Locate the cell with the specified text and output its [X, Y] center coordinate. 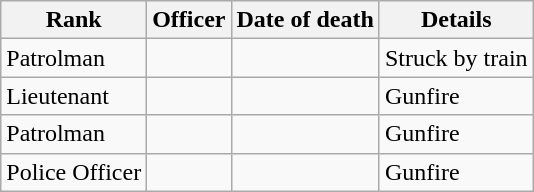
Police Officer [74, 172]
Rank [74, 20]
Details [456, 20]
Officer [189, 20]
Lieutenant [74, 96]
Date of death [305, 20]
Struck by train [456, 58]
